Pinpoint the cell where the given text exists, returning its [x, y] midpoint coordinate. 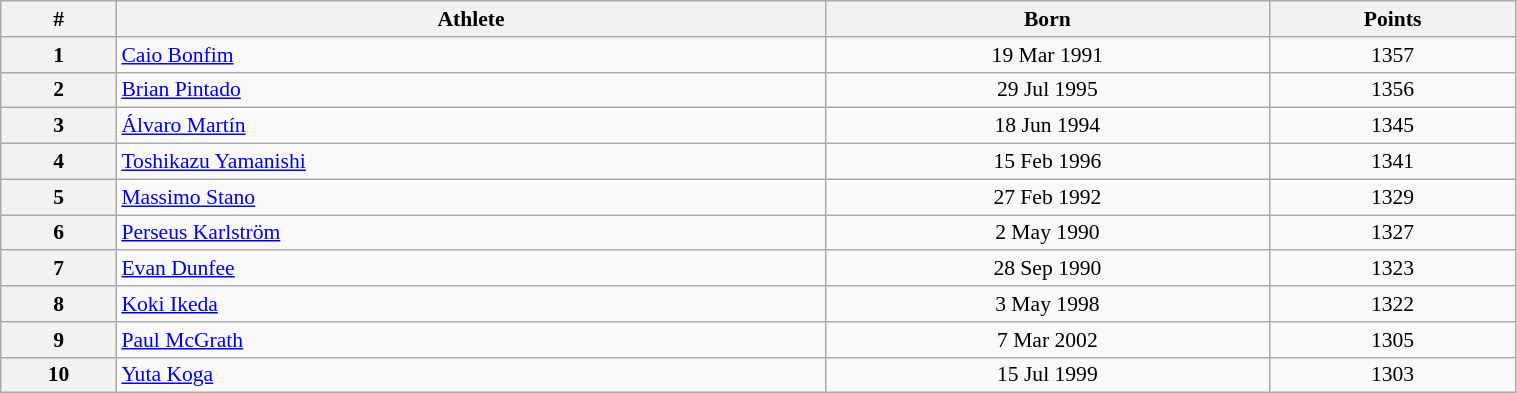
1303 [1392, 375]
8 [59, 304]
Koki Ikeda [470, 304]
1356 [1392, 90]
3 May 1998 [1048, 304]
6 [59, 233]
1329 [1392, 197]
15 Feb 1996 [1048, 162]
28 Sep 1990 [1048, 269]
2 May 1990 [1048, 233]
2 [59, 90]
3 [59, 126]
15 Jul 1999 [1048, 375]
# [59, 19]
1345 [1392, 126]
Toshikazu Yamanishi [470, 162]
Massimo Stano [470, 197]
1322 [1392, 304]
Born [1048, 19]
1 [59, 55]
Paul McGrath [470, 340]
1341 [1392, 162]
1305 [1392, 340]
5 [59, 197]
9 [59, 340]
10 [59, 375]
Brian Pintado [470, 90]
1357 [1392, 55]
Perseus Karlström [470, 233]
19 Mar 1991 [1048, 55]
Athlete [470, 19]
27 Feb 1992 [1048, 197]
Points [1392, 19]
7 Mar 2002 [1048, 340]
Evan Dunfee [470, 269]
Yuta Koga [470, 375]
Caio Bonfim [470, 55]
Álvaro Martín [470, 126]
1323 [1392, 269]
18 Jun 1994 [1048, 126]
4 [59, 162]
7 [59, 269]
1327 [1392, 233]
29 Jul 1995 [1048, 90]
